Capture the cell that displays the provided text and extract its (x, y) central coordinate. 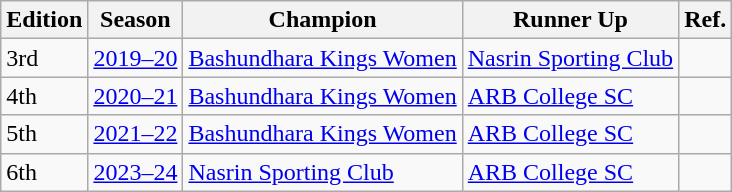
Edition (44, 20)
Season (136, 20)
2019–20 (136, 58)
Ref. (706, 20)
6th (44, 172)
3rd (44, 58)
5th (44, 134)
Runner Up (570, 20)
4th (44, 96)
2023–24 (136, 172)
2020–21 (136, 96)
2021–22 (136, 134)
Champion (322, 20)
